Output the [X, Y] coordinate of the center of the cell containing the given text.  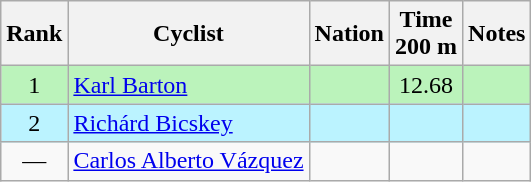
Rank [34, 34]
Karl Barton [188, 85]
Nation [349, 34]
2 [34, 123]
1 [34, 85]
— [34, 161]
Richárd Bicskey [188, 123]
12.68 [426, 85]
Notes [497, 34]
Cyclist [188, 34]
Time200 m [426, 34]
Carlos Alberto Vázquez [188, 161]
